Return (x, y) of the center of cell containing provided text 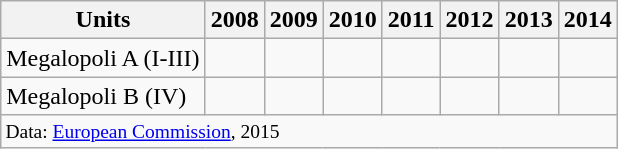
2009 (294, 20)
Megalopoli B (IV) (103, 96)
2011 (411, 20)
2008 (234, 20)
Megalopoli A (I-III) (103, 58)
2013 (528, 20)
2014 (588, 20)
Data: European Commission, 2015 (309, 132)
2012 (470, 20)
Units (103, 20)
2010 (352, 20)
